Locate the cell with the specified text and output its [X, Y] center coordinate. 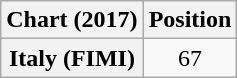
Chart (2017) [72, 20]
67 [190, 58]
Position [190, 20]
Italy (FIMI) [72, 58]
